Scan for the cell matching the given text and deliver its [X, Y] coordinate at center. 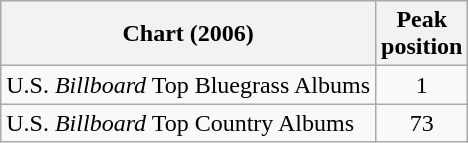
Peakposition [422, 34]
Chart (2006) [188, 34]
1 [422, 85]
73 [422, 123]
U.S. Billboard Top Bluegrass Albums [188, 85]
U.S. Billboard Top Country Albums [188, 123]
